Pinpoint the cell where the given text exists, returning its (x, y) midpoint coordinate. 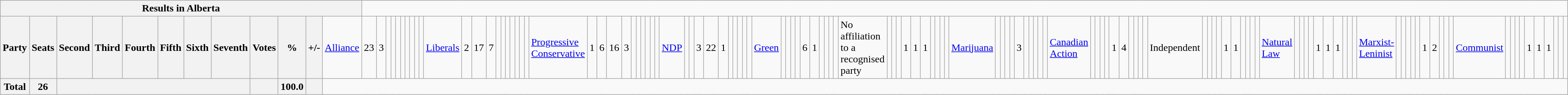
22 (711, 47)
Natural Law (1277, 47)
Seats (43, 47)
Third (108, 47)
Marijuana (972, 47)
Alliance (342, 47)
Progressive Conservative (558, 47)
Sixth (197, 47)
Canadian Action (1069, 47)
17 (479, 47)
Green (767, 47)
23 (369, 47)
Marxist-Leninist (1377, 47)
100.0 (292, 87)
Liberals (443, 47)
Seventh (230, 47)
Second (75, 47)
Fifth (171, 47)
Results in Alberta (181, 8)
Party (15, 47)
16 (614, 47)
4 (1124, 47)
26 (43, 87)
7 (491, 47)
Independent (1175, 47)
No affiliation to a recognised party (862, 47)
+/- (314, 47)
Fourth (140, 47)
Total (15, 87)
Votes (264, 47)
Communist (1480, 47)
% (292, 47)
NDP (672, 47)
